Extract the (X, Y) coordinate from the center of the cell holding the provided text.  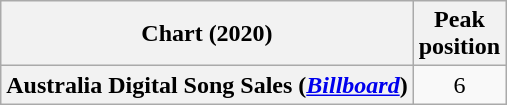
Australia Digital Song Sales (Billboard) (207, 85)
Peakposition (459, 34)
Chart (2020) (207, 34)
6 (459, 85)
